Return (x, y) of the center of cell containing provided text 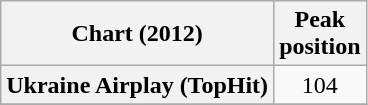
Chart (2012) (138, 34)
Peakposition (320, 34)
104 (320, 85)
Ukraine Airplay (TopHit) (138, 85)
